Search for the cell housing the specified text and yield its (X, Y) center coordinate. 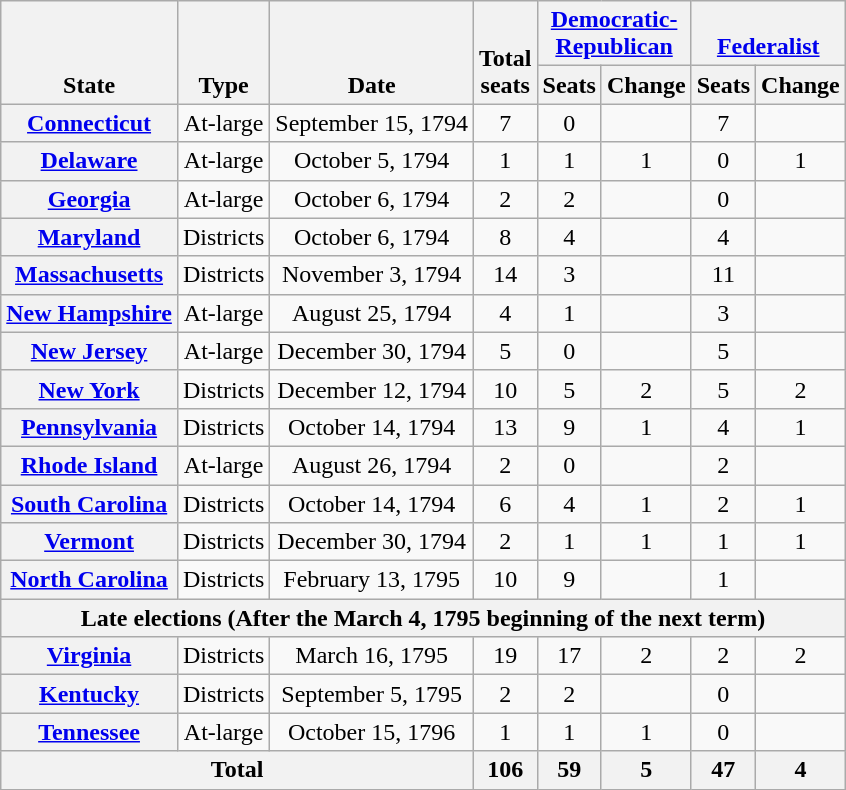
Georgia (90, 199)
New York (90, 389)
October 5, 1794 (372, 161)
Rhode Island (90, 465)
Type (223, 52)
Pennsylvania (90, 427)
March 16, 1795 (372, 656)
Late elections (After the March 4, 1795 beginning of the next term) (424, 618)
State (90, 52)
11 (723, 275)
August 26, 1794 (372, 465)
Totalseats (505, 52)
North Carolina (90, 580)
19 (505, 656)
September 5, 1795 (372, 694)
14 (505, 275)
Tennessee (90, 732)
Federalist (768, 34)
Virginia (90, 656)
September 15, 1794 (372, 123)
December 12, 1794 (372, 389)
New Hampshire (90, 313)
Vermont (90, 542)
106 (505, 770)
South Carolina (90, 503)
47 (723, 770)
Total (238, 770)
Delaware (90, 161)
Date (372, 52)
59 (569, 770)
Kentucky (90, 694)
Massachusetts (90, 275)
February 13, 1795 (372, 580)
Maryland (90, 237)
New Jersey (90, 351)
8 (505, 237)
November 3, 1794 (372, 275)
13 (505, 427)
August 25, 1794 (372, 313)
6 (505, 503)
17 (569, 656)
Democratic-Republican (614, 34)
October 15, 1796 (372, 732)
Connecticut (90, 123)
